Return (X, Y) of the center of cell containing provided text 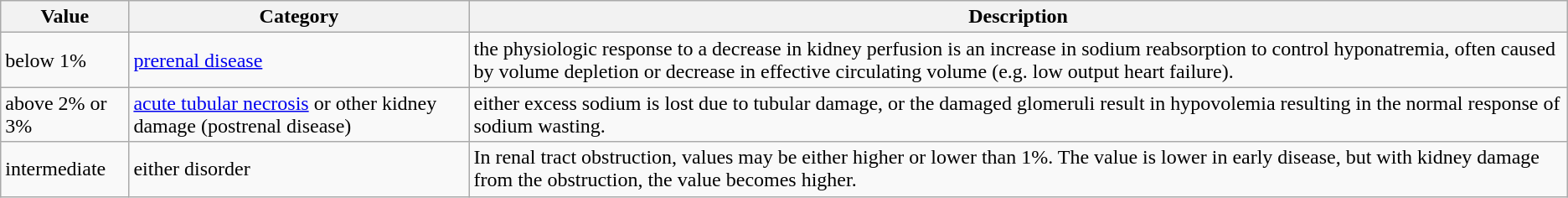
either disorder (299, 169)
Value (65, 17)
acute tubular necrosis or other kidney damage (postrenal disease) (299, 114)
Category (299, 17)
prerenal disease (299, 60)
above 2% or 3% (65, 114)
intermediate (65, 169)
below 1% (65, 60)
Description (1019, 17)
